Capture the cell that displays the provided text and extract its [x, y] central coordinate. 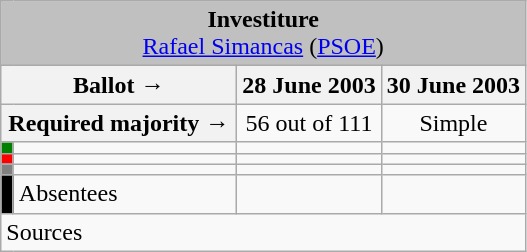
InvestitureRafael Simancas (PSOE) [264, 34]
Sources [264, 232]
Ballot → [119, 85]
Simple [453, 123]
Absentees [125, 194]
Required majority → [119, 123]
30 June 2003 [453, 85]
28 June 2003 [309, 85]
56 out of 111 [309, 123]
